Pinpoint the cell where the given text exists, returning its (x, y) midpoint coordinate. 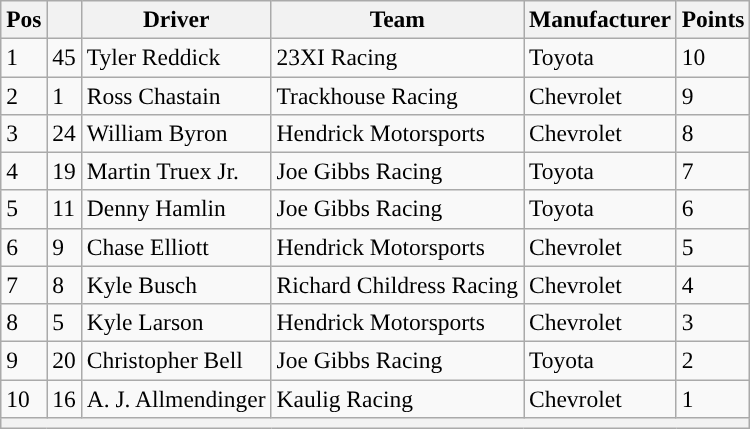
23XI Racing (397, 57)
45 (64, 57)
Kyle Larson (176, 322)
Kyle Busch (176, 285)
16 (64, 398)
Tyler Reddick (176, 57)
Points (713, 19)
Christopher Bell (176, 360)
A. J. Allmendinger (176, 398)
Pos (24, 19)
William Byron (176, 133)
Trackhouse Racing (397, 95)
Kaulig Racing (397, 398)
Team (397, 19)
20 (64, 360)
19 (64, 171)
24 (64, 133)
Driver (176, 19)
Ross Chastain (176, 95)
Richard Childress Racing (397, 285)
11 (64, 209)
Manufacturer (600, 19)
Chase Elliott (176, 247)
Martin Truex Jr. (176, 171)
Denny Hamlin (176, 209)
